Return the [X, Y] coordinate for the center point of the cell that contains the specified text.  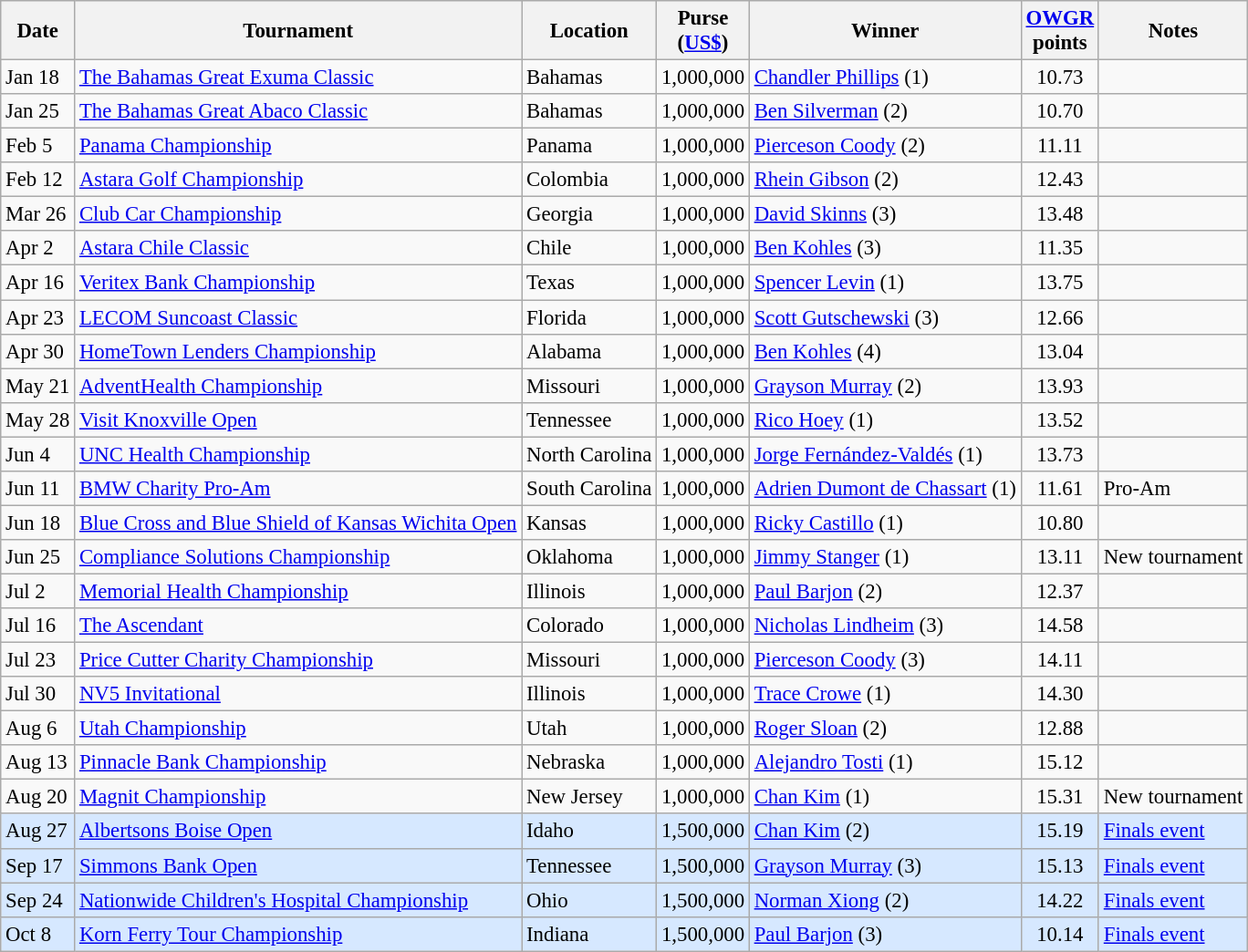
Winner [885, 31]
LECOM Suncoast Classic [298, 317]
Date [38, 31]
Blue Cross and Blue Shield of Kansas Wichita Open [298, 523]
14.22 [1060, 900]
Colorado [589, 626]
15.12 [1060, 762]
Apr 2 [38, 249]
Paul Barjon (3) [885, 934]
Adrien Dumont de Chassart (1) [885, 489]
Sep 17 [38, 865]
10.14 [1060, 934]
15.19 [1060, 832]
Idaho [589, 832]
UNC Health Championship [298, 454]
Rico Hoey (1) [885, 419]
14.11 [1060, 660]
Roger Sloan (2) [885, 729]
Grayson Murray (3) [885, 865]
12.66 [1060, 317]
Chan Kim (2) [885, 832]
Utah Championship [298, 729]
Jun 4 [38, 454]
Alejandro Tosti (1) [885, 762]
Apr 30 [38, 351]
Oct 8 [38, 934]
15.31 [1060, 797]
Apr 16 [38, 283]
11.35 [1060, 249]
Magnit Championship [298, 797]
Jun 11 [38, 489]
Oklahoma [589, 557]
Utah [589, 729]
Feb 5 [38, 146]
Chandler Phillips (1) [885, 78]
Panama [589, 146]
Club Car Championship [298, 214]
Jul 2 [38, 591]
David Skinns (3) [885, 214]
Alabama [589, 351]
Ben Kohles (3) [885, 249]
Trace Crowe (1) [885, 694]
New Jersey [589, 797]
Sep 24 [38, 900]
HomeTown Lenders Championship [298, 351]
Memorial Health Championship [298, 591]
Aug 6 [38, 729]
Jun 25 [38, 557]
Aug 27 [38, 832]
11.61 [1060, 489]
10.80 [1060, 523]
13.11 [1060, 557]
Jorge Fernández-Valdés (1) [885, 454]
Ben Silverman (2) [885, 111]
Albertsons Boise Open [298, 832]
Indiana [589, 934]
Scott Gutschewski (3) [885, 317]
Chile [589, 249]
AdventHealth Championship [298, 386]
Jun 18 [38, 523]
Jul 23 [38, 660]
Georgia [589, 214]
Astara Golf Championship [298, 180]
Pinnacle Bank Championship [298, 762]
10.70 [1060, 111]
12.88 [1060, 729]
12.43 [1060, 180]
Grayson Murray (2) [885, 386]
14.30 [1060, 694]
Purse(US$) [703, 31]
Pierceson Coody (3) [885, 660]
The Bahamas Great Exuma Classic [298, 78]
Jul 16 [38, 626]
Jan 18 [38, 78]
Ohio [589, 900]
11.11 [1060, 146]
13.52 [1060, 419]
13.73 [1060, 454]
13.48 [1060, 214]
13.93 [1060, 386]
10.73 [1060, 78]
The Ascendant [298, 626]
14.58 [1060, 626]
South Carolina [589, 489]
May 28 [38, 419]
Price Cutter Charity Championship [298, 660]
Texas [589, 283]
Rhein Gibson (2) [885, 180]
Nebraska [589, 762]
13.75 [1060, 283]
Simmons Bank Open [298, 865]
Astara Chile Classic [298, 249]
Paul Barjon (2) [885, 591]
Jul 30 [38, 694]
Compliance Solutions Championship [298, 557]
Ben Kohles (4) [885, 351]
Chan Kim (1) [885, 797]
12.37 [1060, 591]
Kansas [589, 523]
Mar 26 [38, 214]
BMW Charity Pro-Am [298, 489]
Panama Championship [298, 146]
Norman Xiong (2) [885, 900]
Florida [589, 317]
Korn Ferry Tour Championship [298, 934]
Ricky Castillo (1) [885, 523]
Feb 12 [38, 180]
15.13 [1060, 865]
The Bahamas Great Abaco Classic [298, 111]
Jan 25 [38, 111]
Aug 20 [38, 797]
Location [589, 31]
Jimmy Stanger (1) [885, 557]
Tournament [298, 31]
Apr 23 [38, 317]
Pro-Am [1173, 489]
Nationwide Children's Hospital Championship [298, 900]
Veritex Bank Championship [298, 283]
13.04 [1060, 351]
Visit Knoxville Open [298, 419]
May 21 [38, 386]
Spencer Levin (1) [885, 283]
North Carolina [589, 454]
Colombia [589, 180]
Nicholas Lindheim (3) [885, 626]
OWGRpoints [1060, 31]
Notes [1173, 31]
Pierceson Coody (2) [885, 146]
NV5 Invitational [298, 694]
Aug 13 [38, 762]
